Identify which cell holds the provided text, then report its (x, y) central coordinate. 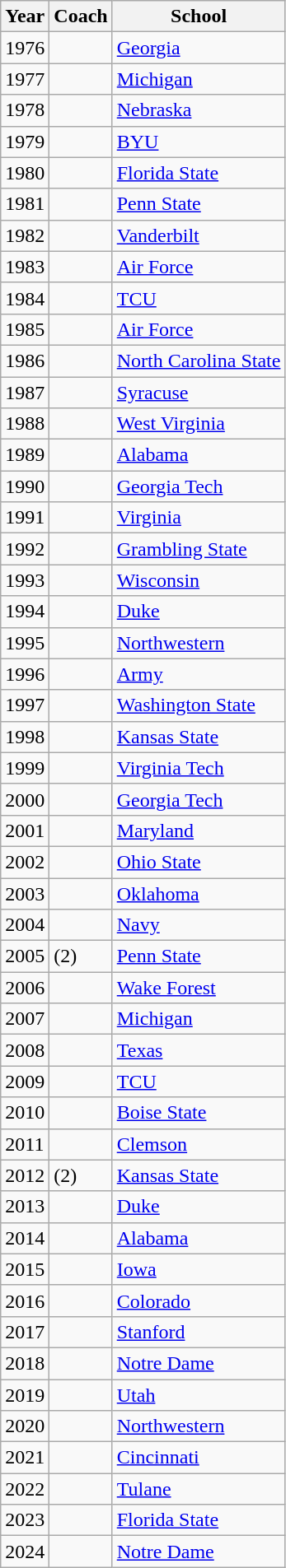
1982 (25, 235)
1981 (25, 204)
1986 (25, 361)
2007 (25, 1019)
2015 (25, 1269)
1991 (25, 518)
2002 (25, 862)
2005 (25, 956)
2011 (25, 1144)
Utah (199, 1395)
Washington State (199, 705)
Iowa (199, 1269)
West Virginia (199, 424)
2016 (25, 1300)
Colorado (199, 1300)
Nebraska (199, 110)
1990 (25, 486)
Texas (199, 1050)
1985 (25, 329)
2006 (25, 988)
2022 (25, 1489)
2023 (25, 1520)
1996 (25, 674)
Virginia Tech (199, 768)
2009 (25, 1082)
Cincinnati (199, 1458)
Wake Forest (199, 988)
2019 (25, 1395)
Wisconsin (199, 580)
2014 (25, 1238)
1993 (25, 580)
Syracuse (199, 393)
1983 (25, 267)
1979 (25, 142)
2010 (25, 1113)
1976 (25, 48)
Year (25, 16)
1988 (25, 424)
1980 (25, 173)
2024 (25, 1552)
1977 (25, 79)
Maryland (199, 831)
2013 (25, 1207)
1987 (25, 393)
2001 (25, 831)
Virginia (199, 518)
2012 (25, 1175)
Coach (81, 16)
2018 (25, 1363)
2017 (25, 1332)
1998 (25, 737)
1992 (25, 549)
Stanford (199, 1332)
Oklahoma (199, 893)
2020 (25, 1426)
1997 (25, 705)
Army (199, 674)
Georgia (199, 48)
Ohio State (199, 862)
2004 (25, 925)
Tulane (199, 1489)
Navy (199, 925)
2000 (25, 799)
1978 (25, 110)
BYU (199, 142)
1994 (25, 612)
1984 (25, 298)
1995 (25, 643)
Boise State (199, 1113)
North Carolina State (199, 361)
2008 (25, 1050)
School (199, 16)
1999 (25, 768)
Grambling State (199, 549)
2021 (25, 1458)
1989 (25, 455)
Vanderbilt (199, 235)
2003 (25, 893)
Clemson (199, 1144)
